Pinpoint the cell where the given text exists, returning its [X, Y] midpoint coordinate. 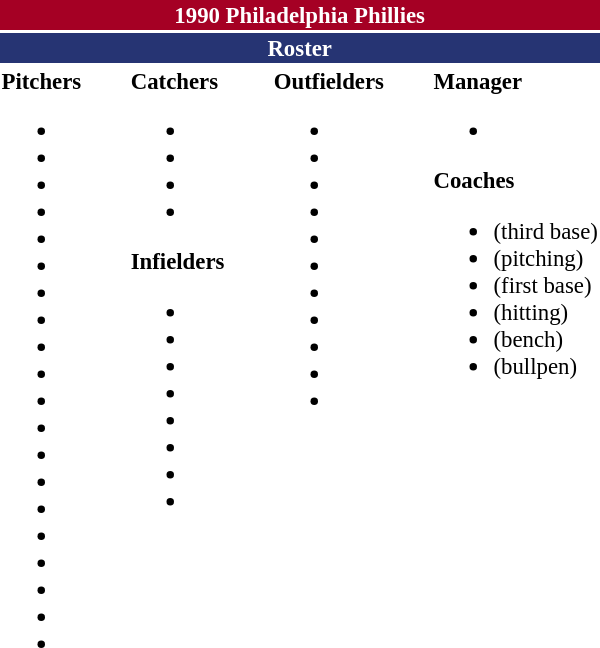
1990 Philadelphia Phillies [300, 15]
Roster [300, 48]
